Return (x, y) of the center of cell containing provided text 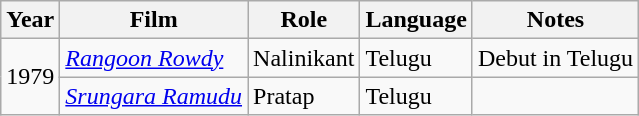
Srungara Ramudu (154, 96)
Role (304, 20)
Pratap (304, 96)
Nalinikant (304, 58)
Year (30, 20)
Rangoon Rowdy (154, 58)
Notes (555, 20)
Film (154, 20)
1979 (30, 77)
Debut in Telugu (555, 58)
Language (416, 20)
